Pinpoint the cell where the given text exists, returning its (x, y) midpoint coordinate. 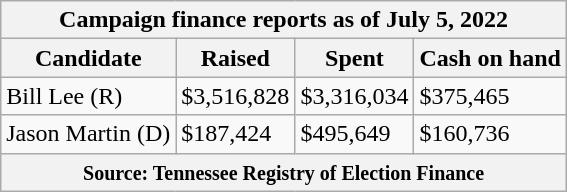
$3,316,034 (354, 96)
$160,736 (490, 134)
Raised (236, 58)
$187,424 (236, 134)
$495,649 (354, 134)
$3,516,828 (236, 96)
Spent (354, 58)
Bill Lee (R) (88, 96)
Candidate (88, 58)
Cash on hand (490, 58)
Source: Tennessee Registry of Election Finance (284, 172)
$375,465 (490, 96)
Campaign finance reports as of July 5, 2022 (284, 20)
Jason Martin (D) (88, 134)
